Capture the cell that displays the provided text and extract its (X, Y) central coordinate. 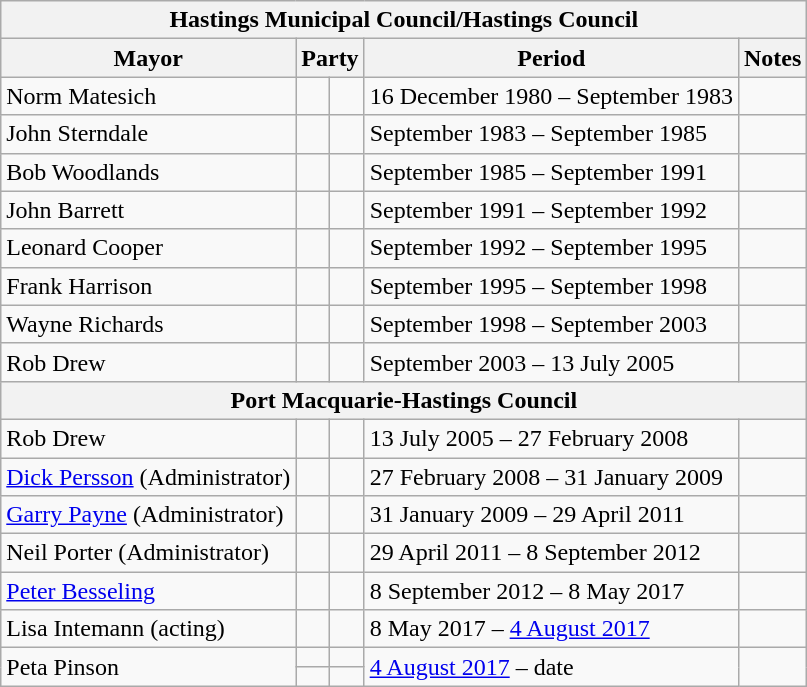
September 1998 – September 2003 (551, 324)
29 April 2011 – 8 September 2012 (551, 553)
John Barrett (148, 210)
Hastings Municipal Council/Hastings Council (404, 20)
September 1991 – September 1992 (551, 210)
Bob Woodlands (148, 172)
4 August 2017 – date (551, 667)
8 May 2017 – 4 August 2017 (551, 629)
8 September 2012 – 8 May 2017 (551, 591)
31 January 2009 – 29 April 2011 (551, 515)
Notes (772, 58)
Party (330, 58)
Mayor (148, 58)
13 July 2005 – 27 February 2008 (551, 438)
September 2003 – 13 July 2005 (551, 362)
Garry Payne (Administrator) (148, 515)
Frank Harrison (148, 286)
September 1992 – September 1995 (551, 248)
September 1995 – September 1998 (551, 286)
John Sterndale (148, 134)
Port Macquarie-Hastings Council (404, 400)
Norm Matesich (148, 96)
Dick Persson (Administrator) (148, 477)
Peter Besseling (148, 591)
September 1983 – September 1985 (551, 134)
September 1985 – September 1991 (551, 172)
Period (551, 58)
Neil Porter (Administrator) (148, 553)
Leonard Cooper (148, 248)
16 December 1980 – September 1983 (551, 96)
Peta Pinson (148, 667)
27 February 2008 – 31 January 2009 (551, 477)
Lisa Intemann (acting) (148, 629)
Wayne Richards (148, 324)
